Output the (x, y) coordinate of the center of the cell containing the given text.  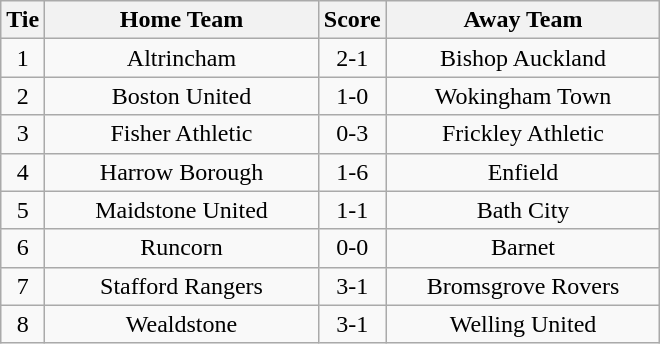
Enfield (523, 172)
2-1 (352, 58)
Boston United (182, 96)
Welling United (523, 324)
Altrincham (182, 58)
1-1 (352, 210)
1-6 (352, 172)
Barnet (523, 248)
2 (23, 96)
Runcorn (182, 248)
8 (23, 324)
Wealdstone (182, 324)
Frickley Athletic (523, 134)
6 (23, 248)
Away Team (523, 20)
7 (23, 286)
1 (23, 58)
Bath City (523, 210)
3 (23, 134)
4 (23, 172)
Stafford Rangers (182, 286)
Maidstone United (182, 210)
Tie (23, 20)
Home Team (182, 20)
0-3 (352, 134)
Bishop Auckland (523, 58)
Wokingham Town (523, 96)
0-0 (352, 248)
Fisher Athletic (182, 134)
Bromsgrove Rovers (523, 286)
Harrow Borough (182, 172)
Score (352, 20)
1-0 (352, 96)
5 (23, 210)
